Locate the cell with the specified text and output its (x, y) center coordinate. 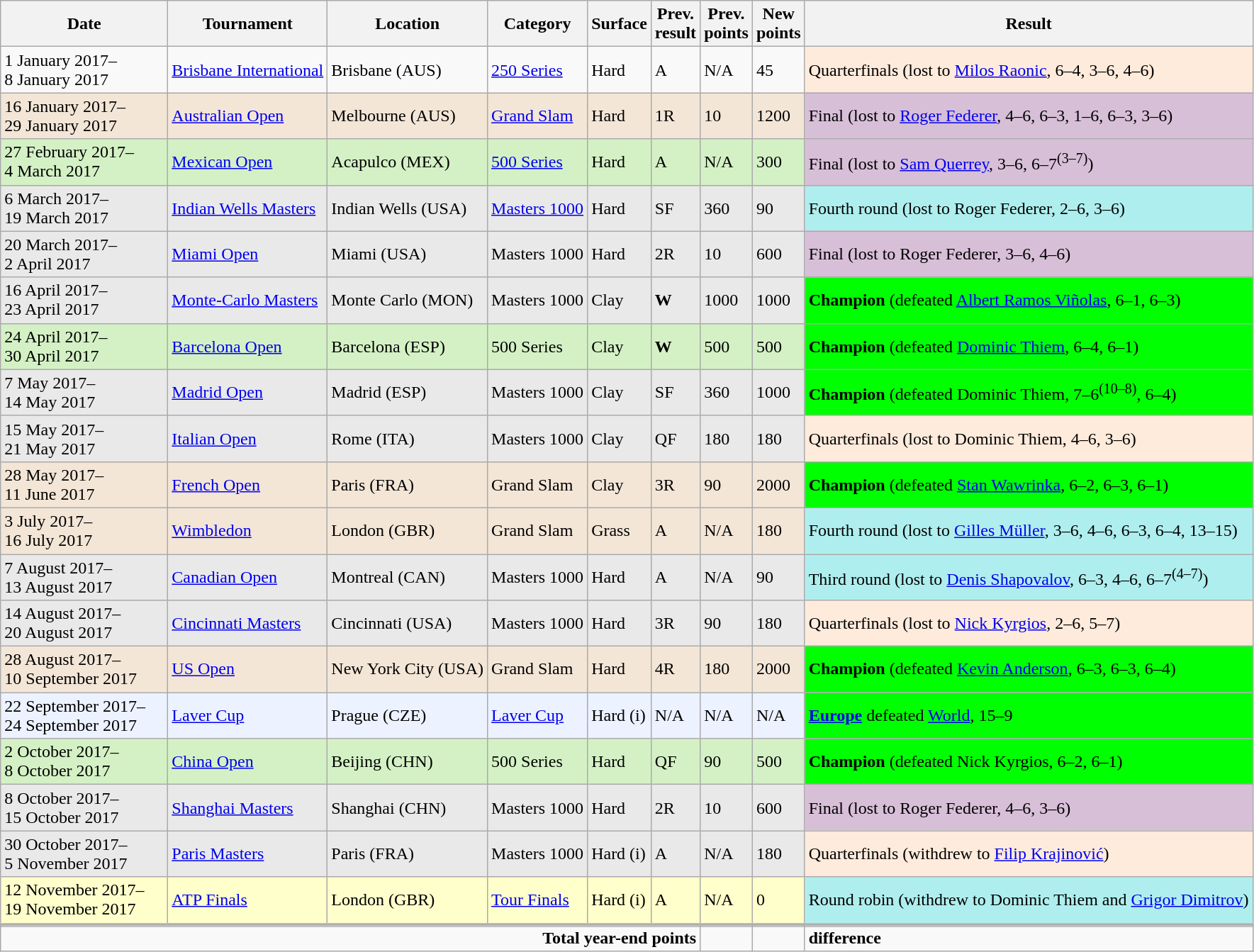
2 October 2017–8 October 2017 (84, 761)
Australian Open (248, 116)
Champion (defeated Stan Wawrinka, 6–2, 6–3, 6–1) (1029, 485)
China Open (248, 761)
Europe defeated World, 15–9 (1029, 716)
Fourth round (lost to Gilles Müller, 3–6, 4–6, 6–3, 6–4, 13–15) (1029, 530)
6 March 2017–19 March 2017 (84, 208)
7 August 2017–13 August 2017 (84, 577)
Category (537, 24)
Madrid Open (248, 393)
Final (lost to Roger Federer, 4–6, 3–6) (1029, 808)
16 April 2017–23 April 2017 (84, 301)
Fourth round (lost to Roger Federer, 2–6, 3–6) (1029, 208)
Monte-Carlo Masters (248, 301)
US Open (248, 669)
Melbourne (AUS) (408, 116)
Quarterfinals (withdrew to Filip Krajinović) (1029, 853)
8 October 2017–15 October 2017 (84, 808)
Round robin (withdrew to Dominic Thiem and Grigor Dimitrov) (1029, 900)
Shanghai (CHN) (408, 808)
Date (84, 24)
difference (1029, 938)
Final (lost to Roger Federer, 4–6, 6–3, 1–6, 6–3, 3–6) (1029, 116)
Quarterfinals (lost to Milos Raonic, 6–4, 3–6, 4–6) (1029, 69)
Shanghai Masters (248, 808)
Indian Wells Masters (248, 208)
Miami Open (248, 254)
24 April 2017–30 April 2017 (84, 346)
Final (lost to Roger Federer, 3–6, 4–6) (1029, 254)
Champion (defeated Dominic Thiem, 7–6(10–8), 6–4) (1029, 393)
3 July 2017–16 July 2017 (84, 530)
Location (408, 24)
250 Series (537, 69)
Champion (defeated Dominic Thiem, 6–4, 6–1) (1029, 346)
300 (778, 162)
1200 (778, 116)
Prev.result (675, 24)
Wimbledon (248, 530)
Prev.points (727, 24)
Canadian Open (248, 577)
Total year-end points (350, 938)
Brisbane (AUS) (408, 69)
Champion (defeated Nick Kyrgios, 6–2, 6–1) (1029, 761)
Brisbane International (248, 69)
New York City (USA) (408, 669)
Beijing (CHN) (408, 761)
Madrid (ESP) (408, 393)
Champion (defeated Kevin Anderson, 6–3, 6–3, 6–4) (1029, 669)
Surface (620, 24)
Italian Open (248, 438)
45 (778, 69)
Barcelona (ESP) (408, 346)
30 October 2017–5 November 2017 (84, 853)
Tour Finals (537, 900)
14 August 2017–20 August 2017 (84, 624)
Prague (CZE) (408, 716)
0 (778, 900)
16 January 2017–29 January 2017 (84, 116)
Barcelona Open (248, 346)
15 May 2017–21 May 2017 (84, 438)
Monte Carlo (MON) (408, 301)
28 May 2017–11 June 2017 (84, 485)
Tournament (248, 24)
Miami (USA) (408, 254)
Quarterfinals (lost to Dominic Thiem, 4–6, 3–6) (1029, 438)
1 January 2017–8 January 2017 (84, 69)
Result (1029, 24)
27 February 2017–4 March 2017 (84, 162)
22 September 2017–24 September 2017 (84, 716)
Rome (ITA) (408, 438)
Champion (defeated Albert Ramos Viñolas, 6–1, 6–3) (1029, 301)
Acapulco (MEX) (408, 162)
Cincinnati (USA) (408, 624)
Newpoints (778, 24)
4R (675, 669)
Grass (620, 530)
Indian Wells (USA) (408, 208)
Paris Masters (248, 853)
Mexican Open (248, 162)
20 March 2017–2 April 2017 (84, 254)
Quarterfinals (lost to Nick Kyrgios, 2–6, 5–7) (1029, 624)
28 August 2017–10 September 2017 (84, 669)
Third round (lost to Denis Shapovalov, 6–3, 4–6, 6–7(4–7)) (1029, 577)
ATP Finals (248, 900)
7 May 2017–14 May 2017 (84, 393)
Montreal (CAN) (408, 577)
1R (675, 116)
12 November 2017–19 November 2017 (84, 900)
French Open (248, 485)
Final (lost to Sam Querrey, 3–6, 6–7(3–7)) (1029, 162)
Cincinnati Masters (248, 624)
